Search for the cell housing the specified text and yield its (x, y) center coordinate. 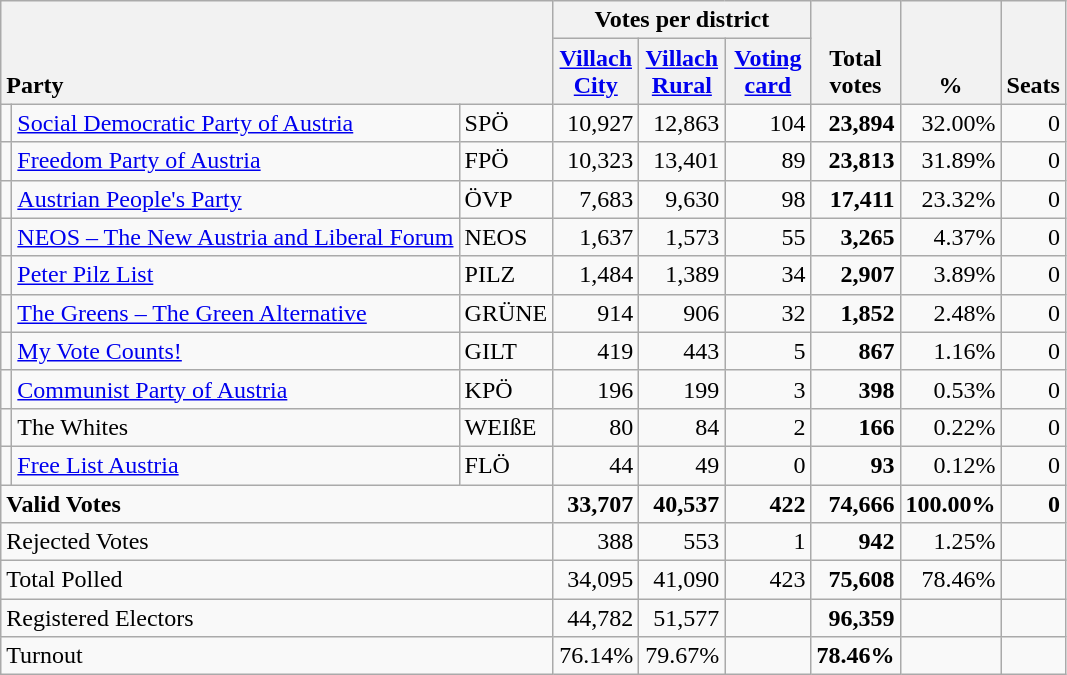
Registered Electors (277, 618)
Votingcard (768, 72)
104 (768, 123)
Austrian People's Party (236, 199)
Totalvotes (856, 52)
79.67% (682, 656)
4.37% (950, 237)
Party (277, 52)
KPÖ (506, 389)
867 (856, 351)
51,577 (682, 618)
44 (596, 465)
942 (856, 542)
23,894 (856, 123)
34 (768, 275)
10,927 (596, 123)
34,095 (596, 580)
423 (768, 580)
84 (682, 427)
1,573 (682, 237)
0.53% (950, 389)
80 (596, 427)
1,637 (596, 237)
NEOS (506, 237)
443 (682, 351)
NEOS – The New Austria and Liberal Forum (236, 237)
3,265 (856, 237)
1,484 (596, 275)
10,323 (596, 161)
PILZ (506, 275)
906 (682, 313)
1,389 (682, 275)
100.00% (950, 503)
89 (768, 161)
98 (768, 199)
75,608 (856, 580)
GRÜNE (506, 313)
Seats (1033, 52)
2 (768, 427)
FPÖ (506, 161)
Freedom Party of Austria (236, 161)
55 (768, 237)
FLÖ (506, 465)
2.48% (950, 313)
Peter Pilz List (236, 275)
My Vote Counts! (236, 351)
914 (596, 313)
44,782 (596, 618)
12,863 (682, 123)
ÖVP (506, 199)
1.25% (950, 542)
166 (856, 427)
% (950, 52)
32 (768, 313)
2,907 (856, 275)
398 (856, 389)
13,401 (682, 161)
3.89% (950, 275)
Rejected Votes (277, 542)
3 (768, 389)
49 (682, 465)
Communist Party of Austria (236, 389)
Free List Austria (236, 465)
31.89% (950, 161)
Turnout (277, 656)
The Whites (236, 427)
96,359 (856, 618)
419 (596, 351)
93 (856, 465)
GILT (506, 351)
7,683 (596, 199)
9,630 (682, 199)
196 (596, 389)
5 (768, 351)
SPÖ (506, 123)
40,537 (682, 503)
Social Democratic Party of Austria (236, 123)
0.12% (950, 465)
32.00% (950, 123)
The Greens – The Green Alternative (236, 313)
553 (682, 542)
76.14% (596, 656)
23,813 (856, 161)
422 (768, 503)
Total Polled (277, 580)
33,707 (596, 503)
VillachRural (682, 72)
Valid Votes (277, 503)
WEIßE (506, 427)
1.16% (950, 351)
Votes per district (682, 20)
17,411 (856, 199)
1 (768, 542)
388 (596, 542)
23.32% (950, 199)
1,852 (856, 313)
41,090 (682, 580)
74,666 (856, 503)
VillachCity (596, 72)
0.22% (950, 427)
199 (682, 389)
